Locate the cell with the specified text and output its (x, y) center coordinate. 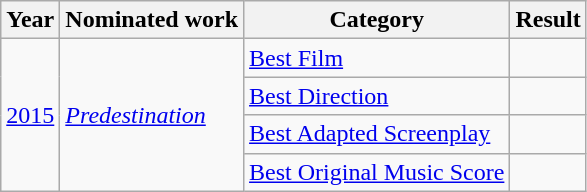
Predestination (152, 115)
Best Adapted Screenplay (377, 134)
Nominated work (152, 20)
Result (548, 20)
2015 (30, 115)
Best Original Music Score (377, 172)
Category (377, 20)
Year (30, 20)
Best Direction (377, 96)
Best Film (377, 58)
